Output the [x, y] coordinate of the center of the cell containing the given text.  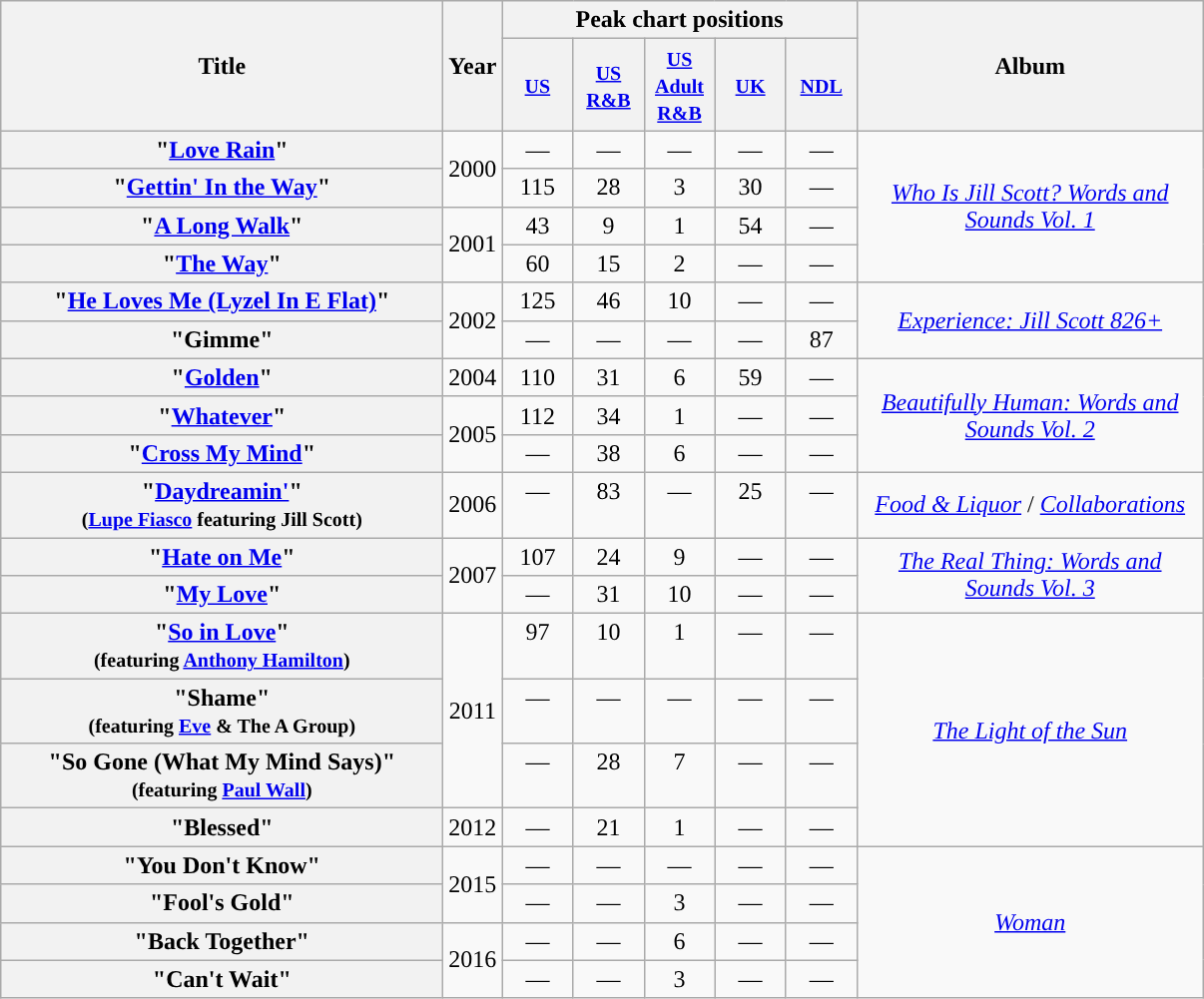
2006 [473, 505]
"Shame" (featuring Eve & The A Group) [222, 711]
"He Loves Me (Lyzel In E Flat)" [222, 301]
112 [537, 415]
125 [537, 301]
2004 [473, 377]
97 [537, 647]
115 [537, 188]
Beautifully Human: Words and Sounds Vol. 2 [1030, 415]
"Love Rain" [222, 150]
"So Gone (What My Mind Says)" (featuring Paul Wall) [222, 776]
NDL [821, 85]
2000 [473, 169]
107 [537, 556]
UK [751, 85]
"You Don't Know" [222, 865]
2016 [473, 960]
"Back Together" [222, 941]
43 [537, 226]
"Cross My Mind" [222, 453]
"Daydreamin'" (Lupe Fiasco featuring Jill Scott) [222, 505]
"Gettin' In the Way" [222, 188]
"A Long Walk" [222, 226]
Album [1030, 66]
The Light of the Sun [1030, 731]
USR&B [609, 85]
"So in Love" (featuring Anthony Hamilton) [222, 647]
25 [751, 505]
83 [609, 505]
2002 [473, 320]
Year [473, 66]
US [537, 85]
Woman [1030, 922]
2015 [473, 884]
2001 [473, 245]
2007 [473, 575]
46 [609, 301]
21 [609, 827]
The Real Thing: Words and Sounds Vol. 3 [1030, 575]
30 [751, 188]
"Fool's Gold" [222, 903]
110 [537, 377]
2 [679, 263]
2011 [473, 711]
15 [609, 263]
Experience: Jill Scott 826+ [1030, 320]
38 [609, 453]
"Can't Wait" [222, 979]
"Whatever" [222, 415]
"Gimme" [222, 339]
Peak chart positions [679, 20]
"My Love" [222, 595]
7 [679, 776]
24 [609, 556]
"Golden" [222, 377]
54 [751, 226]
87 [821, 339]
Food & Liquor / Collaborations [1030, 505]
"Hate on Me" [222, 556]
59 [751, 377]
"The Way" [222, 263]
Who Is Jill Scott? Words and Sounds Vol. 1 [1030, 207]
34 [609, 415]
Title [222, 66]
USAdult R&B [679, 85]
60 [537, 263]
2012 [473, 827]
"Blessed" [222, 827]
2005 [473, 434]
